Locate the cell with the specified text and output its (X, Y) center coordinate. 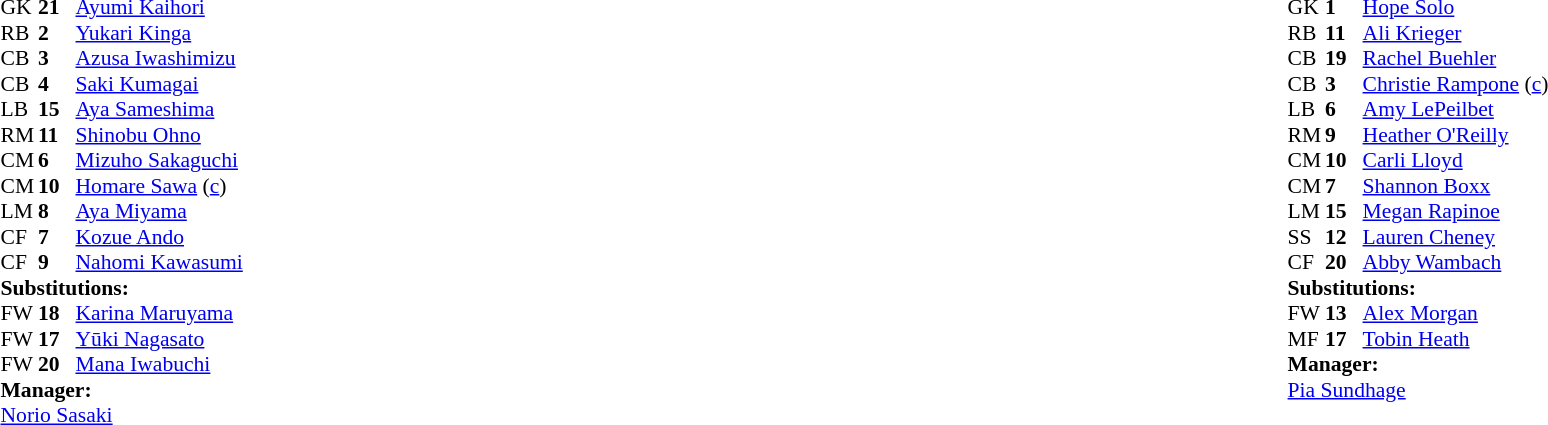
13 (1344, 313)
2 (57, 33)
18 (57, 313)
Homare Sawa (c) (160, 186)
Aya Sameshima (160, 109)
Nahomi Kawasumi (160, 263)
Karina Maruyama (160, 313)
12 (1344, 237)
Mizuho Sakaguchi (160, 161)
8 (57, 211)
Aya Miyama (160, 211)
Kozue Ando (160, 237)
Substitutions: (121, 288)
Mana Iwabuchi (160, 365)
SS (1307, 237)
Shinobu Ohno (160, 135)
4 (57, 84)
Manager: (121, 390)
Yūki Nagasato (160, 339)
Saki Kumagai (160, 84)
Yukari Kinga (160, 33)
MF (1307, 339)
19 (1344, 59)
Azusa Iwashimizu (160, 59)
